From the cell containing the given text, extract its center point as (X, Y) coordinate. 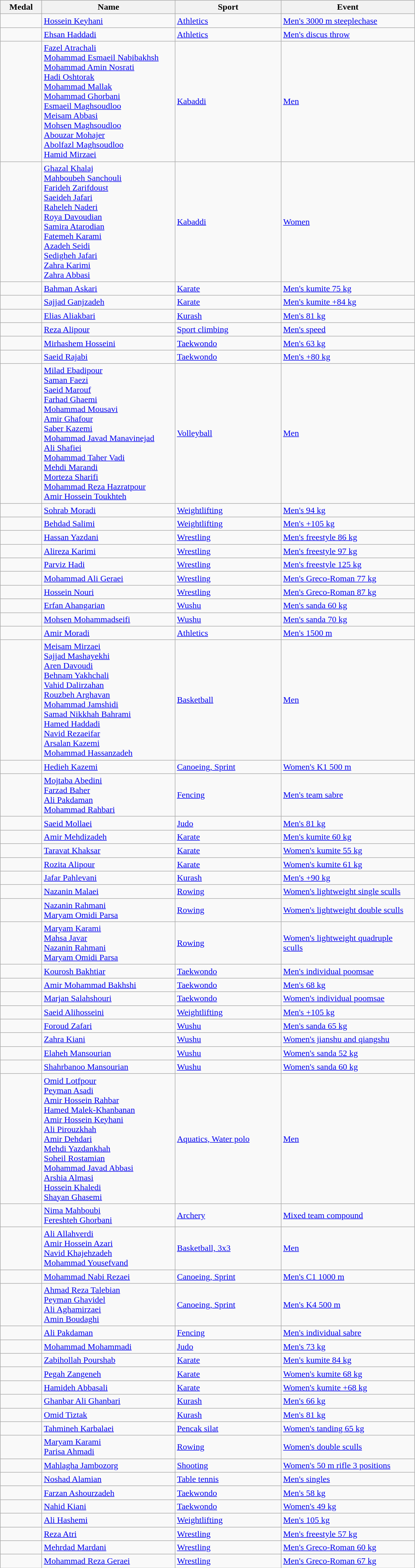
Ghanbar Ali Ghanbari (108, 1401)
Men's Greco-Roman 77 kg (348, 578)
Bahman Askari (108, 288)
Sajjad Ganjzadeh (108, 302)
Women's sanda 52 kg (348, 1053)
Men's Greco-Roman 60 kg (348, 1548)
Ali Hashemi (108, 1520)
Women's lightweight quadruple sculls (348, 943)
Sohrab Moradi (108, 510)
Men's speed (348, 329)
Men's 1500 m (348, 633)
Men's 105 kg (348, 1520)
Mixed team compound (348, 1215)
Foroud Zafari (108, 1026)
Sport (228, 7)
Women's double sculls (348, 1447)
Men's +80 kg (348, 357)
Men's kumite 84 kg (348, 1360)
Men's +90 kg (348, 878)
Noshad Alamian (108, 1479)
Kourosh Bakhtiar (108, 971)
Men's 58 kg (348, 1493)
Mojtaba AbediniFarzad BaherAli PakdamanMohammad Rahbari (108, 795)
Women's kumite +68 kg (348, 1388)
Women's 49 kg (348, 1506)
Women's kumite 55 kg (348, 850)
Men's team sabre (348, 795)
Women's lightweight single sculls (348, 892)
Alireza Karimi (108, 551)
Men's discus throw (348, 34)
Mohammad Mohammadi (108, 1347)
Reza Atri (108, 1534)
Mohsen Mohammadseifi (108, 619)
Medal (21, 7)
Reza Alipour (108, 329)
Hassan Yazdani (108, 537)
Zabihollah Pourshab (108, 1360)
Men's Greco-Roman 87 kg (348, 592)
Marjan Salahshouri (108, 999)
Men's individual poomsae (348, 971)
Event (348, 7)
Pegah Zangeneh (108, 1374)
Women's kumite 68 kg (348, 1374)
Shooting (228, 1465)
Women's 50 m rifle 3 positions (348, 1465)
Nima MahboubiFereshteh Ghorbani (108, 1215)
Men's 68 kg (348, 985)
Hamideh Abbasali (108, 1388)
Hossein Nouri (108, 592)
Men's 73 kg (348, 1347)
Men's Greco-Roman 67 kg (348, 1561)
Amir Mehdizadeh (108, 837)
Amir Moradi (108, 633)
Hossein Keyhani (108, 21)
Maryam KaramiParisa Ahmadi (108, 1447)
Men's K4 500 m (348, 1305)
Mohammad Ali Geraei (108, 578)
Archery (228, 1215)
Women's K1 500 m (348, 767)
Shahrbanoo Mansourian (108, 1067)
Men's sanda 70 kg (348, 619)
Men's kumite 60 kg (348, 837)
Elaheh Mansourian (108, 1053)
Mehrdad Mardani (108, 1548)
Pencak silat (228, 1428)
Women's sanda 60 kg (348, 1067)
Ahmad Reza TalebianPeyman GhavidelAli AghamirzaeiAmin Boudaghi (108, 1305)
Maryam KaramiMahsa JavarNazanin RahmaniMaryam Omidi Parsa (108, 943)
Women's individual poomsae (348, 999)
Men's freestyle 97 kg (348, 551)
Nazanin Malaei (108, 892)
Men's C1 1000 m (348, 1276)
Men's kumite +84 kg (348, 302)
Men's kumite 75 kg (348, 288)
Table tennis (228, 1479)
Basketball, 3x3 (228, 1248)
Men's 94 kg (348, 510)
Men's 3000 m steeplechase (348, 21)
Men's singles (348, 1479)
Zahra Kiani (108, 1039)
Nazanin RahmaniMaryam Omidi Parsa (108, 910)
Men's freestyle 86 kg (348, 537)
Sport climbing (228, 329)
Women's tanding 65 kg (348, 1428)
Basketball (228, 700)
Rozita Alipour (108, 864)
Taravat Khaksar (108, 850)
Men's sanda 65 kg (348, 1026)
Men's freestyle 125 kg (348, 565)
Mohammad Nabi Rezaei (108, 1276)
Behdad Salimi (108, 524)
Men's 63 kg (348, 343)
Saeid Mollaei (108, 823)
Men's 66 kg (348, 1401)
Men's individual sabre (348, 1333)
Mahlagha Jambozorg (108, 1465)
Parviz Hadi (108, 565)
Men's sanda 60 kg (348, 606)
Elias Aliakbari (108, 316)
Women's kumite 61 kg (348, 864)
Women (348, 222)
Jafar Pahlevani (108, 878)
Amir Mohammad Bakhshi (108, 985)
Men's freestyle 57 kg (348, 1534)
Mohammad Reza Geraei (108, 1561)
Saeid Alihosseini (108, 1012)
Erfan Ahangarian (108, 606)
Ali Pakdaman (108, 1333)
Aquatics, Water polo (228, 1139)
Nahid Kiani (108, 1506)
Mirhashem Hosseini (108, 343)
Volleyball (228, 433)
Hedieh Kazemi (108, 767)
Omid Tiztak (108, 1415)
Women's lightweight double sculls (348, 910)
Name (108, 7)
Ehsan Haddadi (108, 34)
Saeid Rajabi (108, 357)
Tahmineh Karbalaei (108, 1428)
Women's jianshu and qiangshu (348, 1039)
Ali AllahverdiAmir Hossein AzariNavid KhajehzadehMohammad Yousefvand (108, 1248)
Farzan Ashourzadeh (108, 1493)
